Output the (x, y) coordinate of the center of the cell containing the given text.  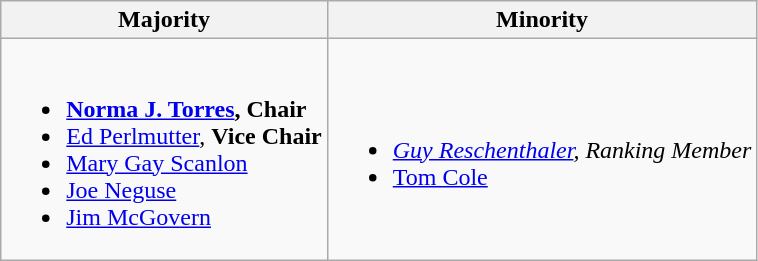
Norma J. Torres, ChairEd Perlmutter, Vice ChairMary Gay ScanlonJoe NeguseJim McGovern (164, 150)
Guy Reschenthaler, Ranking MemberTom Cole (542, 150)
Minority (542, 20)
Majority (164, 20)
